Provide the [x, y] coordinate of the cell's center where the given text is located.  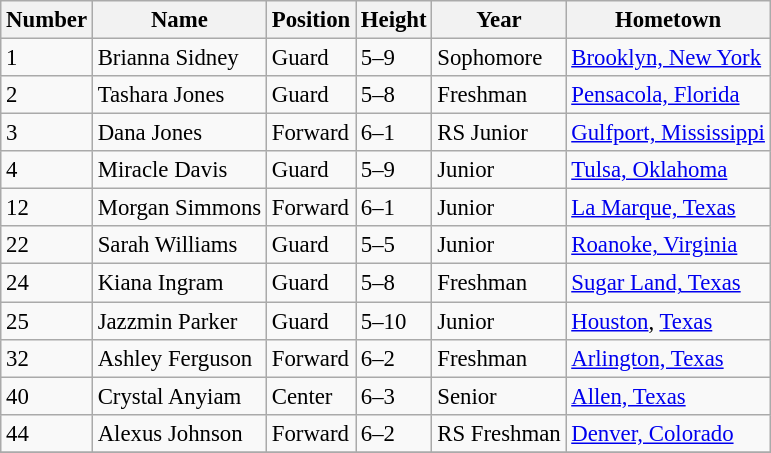
Hometown [668, 20]
Height [394, 20]
Sugar Land, Texas [668, 283]
Gulfport, Mississippi [668, 133]
Tulsa, Oklahoma [668, 170]
Number [47, 20]
32 [47, 358]
Ashley Ferguson [179, 358]
Alexus Johnson [179, 433]
44 [47, 433]
2 [47, 95]
Center [310, 396]
40 [47, 396]
Year [499, 20]
Kiana Ingram [179, 283]
Arlington, Texas [668, 358]
6–3 [394, 396]
Miracle Davis [179, 170]
Houston, Texas [668, 321]
Senior [499, 396]
Allen, Texas [668, 396]
4 [47, 170]
Sophomore [499, 58]
5–10 [394, 321]
RS Junior [499, 133]
Denver, Colorado [668, 433]
Roanoke, Virginia [668, 245]
Morgan Simmons [179, 208]
La Marque, Texas [668, 208]
Crystal Anyiam [179, 396]
Brooklyn, New York [668, 58]
RS Freshman [499, 433]
Brianna Sidney [179, 58]
24 [47, 283]
3 [47, 133]
Jazzmin Parker [179, 321]
Name [179, 20]
1 [47, 58]
12 [47, 208]
5–5 [394, 245]
Sarah Williams [179, 245]
Tashara Jones [179, 95]
Position [310, 20]
25 [47, 321]
Dana Jones [179, 133]
22 [47, 245]
Pensacola, Florida [668, 95]
